Identify which cell holds the provided text, then report its [x, y] central coordinate. 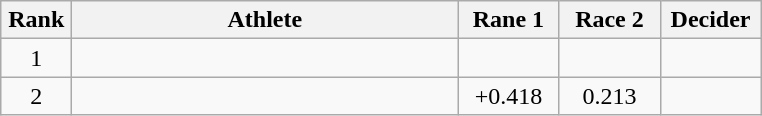
Athlete [265, 20]
Rane 1 [508, 20]
Decider [710, 20]
1 [36, 58]
+0.418 [508, 96]
Race 2 [610, 20]
2 [36, 96]
0.213 [610, 96]
Rank [36, 20]
